Return (x, y) of the center of cell containing provided text 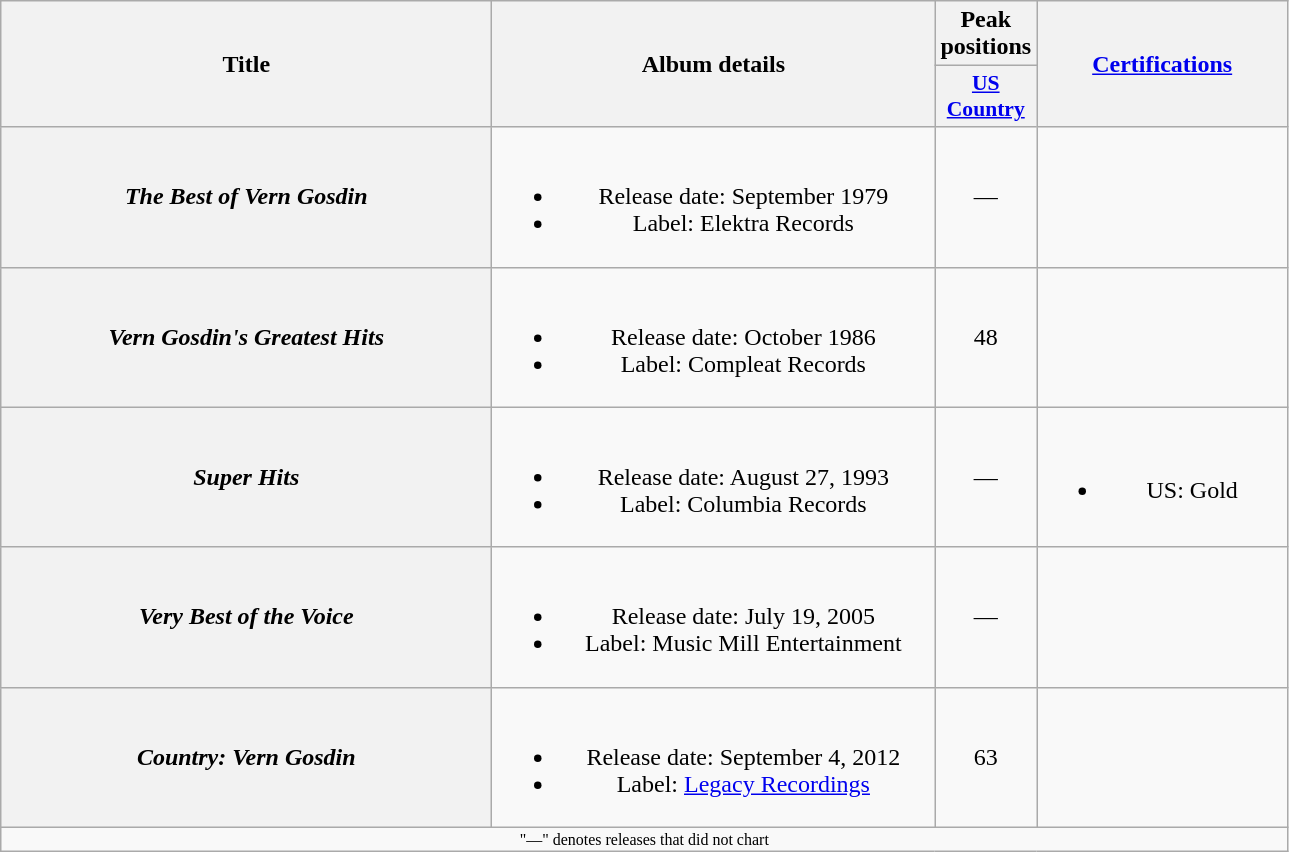
Release date: September 1979Label: Elektra Records (714, 197)
The Best of Vern Gosdin (246, 197)
Release date: October 1986Label: Compleat Records (714, 337)
Very Best of the Voice (246, 617)
US Country (986, 96)
"—" denotes releases that did not chart (644, 839)
Title (246, 64)
63 (986, 757)
Release date: August 27, 1993Label: Columbia Records (714, 477)
Vern Gosdin's Greatest Hits (246, 337)
Country: Vern Gosdin (246, 757)
Peakpositions (986, 34)
Super Hits (246, 477)
48 (986, 337)
Release date: July 19, 2005Label: Music Mill Entertainment (714, 617)
Certifications (1162, 64)
Release date: September 4, 2012Label: Legacy Recordings (714, 757)
US: Gold (1162, 477)
Album details (714, 64)
